Find where the given text appears and provide that cell's center as (x, y) coordinate. 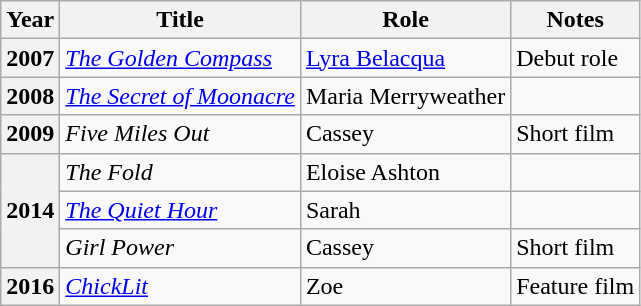
Year (30, 20)
Notes (576, 20)
Debut role (576, 58)
The Secret of Moonacre (180, 96)
2007 (30, 58)
2016 (30, 286)
2008 (30, 96)
The Golden Compass (180, 58)
Sarah (405, 210)
2009 (30, 134)
Role (405, 20)
Feature film (576, 286)
Eloise Ashton (405, 172)
The Quiet Hour (180, 210)
Zoe (405, 286)
Title (180, 20)
ChickLit (180, 286)
Lyra Belacqua (405, 58)
Maria Merryweather (405, 96)
Five Miles Out (180, 134)
The Fold (180, 172)
2014 (30, 210)
Girl Power (180, 248)
